From the cell containing the given text, extract its center point as [X, Y] coordinate. 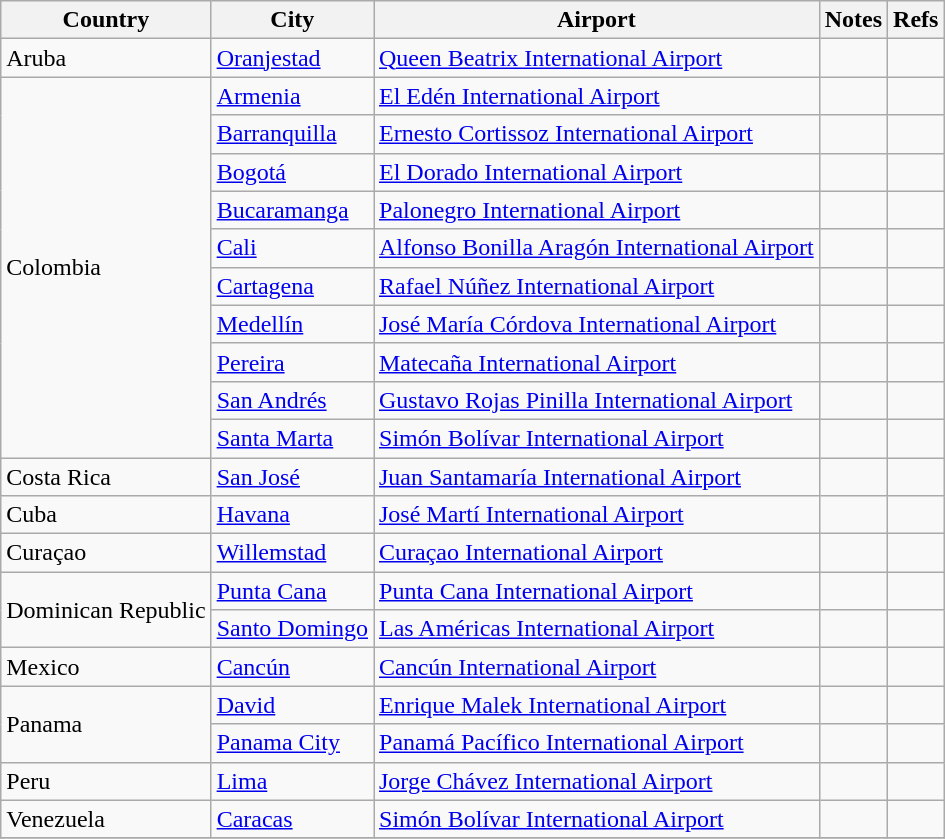
Bucaramanga [292, 210]
Colombia [106, 268]
Punta Cana International Airport [597, 591]
Panama City [292, 743]
San José [292, 477]
El Edén International Airport [597, 96]
Barranquilla [292, 134]
Bogotá [292, 172]
Gustavo Rojas Pinilla International Airport [597, 400]
Oranjestad [292, 58]
Palonegro International Airport [597, 210]
Santo Domingo [292, 629]
Punta Cana [292, 591]
El Dorado International Airport [597, 172]
Airport [597, 20]
Armenia [292, 96]
Cuba [106, 515]
Alfonso Bonilla Aragón International Airport [597, 248]
Juan Santamaría International Airport [597, 477]
José María Córdova International Airport [597, 324]
Peru [106, 781]
Curaçao [106, 553]
Santa Marta [292, 438]
Venezuela [106, 819]
Las Américas International Airport [597, 629]
Jorge Chávez International Airport [597, 781]
Cancún [292, 667]
Enrique Malek International Airport [597, 705]
Havana [292, 515]
Medellín [292, 324]
Rafael Núñez International Airport [597, 286]
Mexico [106, 667]
City [292, 20]
Curaçao International Airport [597, 553]
Aruba [106, 58]
San Andrés [292, 400]
Cartagena [292, 286]
Dominican Republic [106, 610]
David [292, 705]
Country [106, 20]
Pereira [292, 362]
Costa Rica [106, 477]
Willemstad [292, 553]
Refs [916, 20]
Cancún International Airport [597, 667]
Cali [292, 248]
Notes [853, 20]
José Martí International Airport [597, 515]
Queen Beatrix International Airport [597, 58]
Matecaña International Airport [597, 362]
Panama [106, 724]
Lima [292, 781]
Caracas [292, 819]
Ernesto Cortissoz International Airport [597, 134]
Panamá Pacífico International Airport [597, 743]
